Return the (X, Y) coordinate for the center point of the cell that contains the specified text.  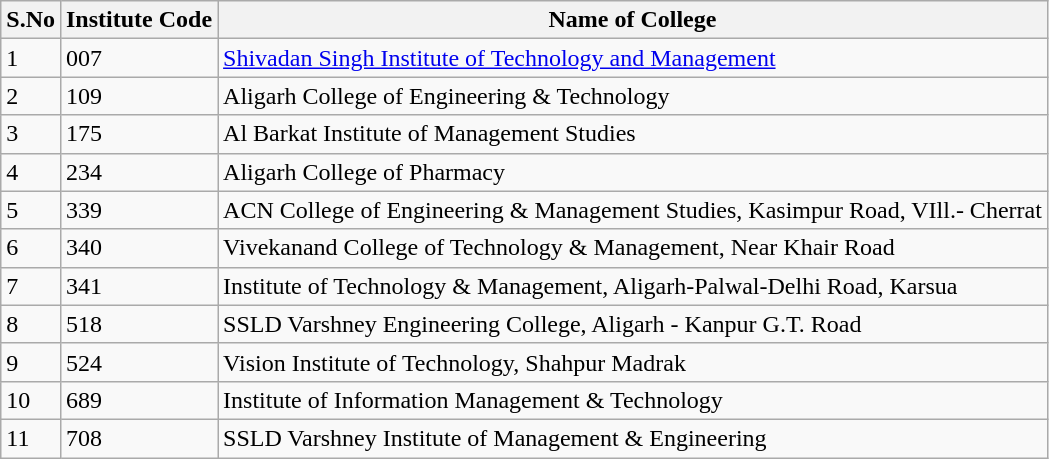
339 (138, 210)
341 (138, 286)
Vision Institute of Technology, Shahpur Madrak (633, 362)
109 (138, 96)
SSLD Varshney Institute of Management & Engineering (633, 438)
Shivadan Singh Institute of Technology and Management (633, 58)
Vivekanand College of Technology & Management, Near Khair Road (633, 248)
175 (138, 134)
340 (138, 248)
Institute of Information Management & Technology (633, 400)
234 (138, 172)
Institute Code (138, 20)
Aligarh College of Engineering & Technology (633, 96)
6 (31, 248)
1 (31, 58)
2 (31, 96)
Institute of Technology & Management, Aligarh-Palwal-Delhi Road, Karsua (633, 286)
518 (138, 324)
689 (138, 400)
11 (31, 438)
3 (31, 134)
ACN College of Engineering & Management Studies, Kasimpur Road, VIll.- Cherrat (633, 210)
Al Barkat Institute of Management Studies (633, 134)
708 (138, 438)
SSLD Varshney Engineering College, Aligarh - Kanpur G.T. Road (633, 324)
007 (138, 58)
8 (31, 324)
Aligarh College of Pharmacy (633, 172)
7 (31, 286)
S.No (31, 20)
10 (31, 400)
524 (138, 362)
5 (31, 210)
Name of College (633, 20)
9 (31, 362)
4 (31, 172)
